Scan for the cell matching the given text and deliver its [X, Y] coordinate at center. 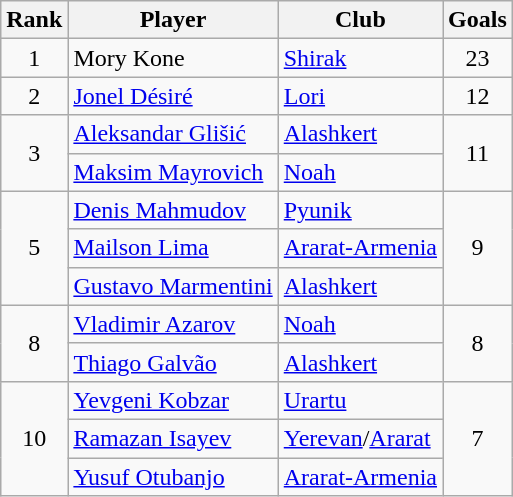
Denis Mahmudov [173, 210]
Ramazan Isayev [173, 438]
7 [478, 438]
Player [173, 20]
1 [34, 58]
Aleksandar Glišić [173, 134]
Pyunik [360, 210]
Shirak [360, 58]
12 [478, 96]
Maksim Mayrovich [173, 172]
Lori [360, 96]
Vladimir Azarov [173, 324]
5 [34, 248]
23 [478, 58]
2 [34, 96]
3 [34, 153]
Jonel Désiré [173, 96]
Urartu [360, 400]
Gustavo Marmentini [173, 286]
Thiago Galvão [173, 362]
Club [360, 20]
Mory Kone [173, 58]
Goals [478, 20]
10 [34, 438]
11 [478, 153]
9 [478, 248]
Mailson Lima [173, 248]
Yevgeni Kobzar [173, 400]
Yusuf Otubanjo [173, 477]
Rank [34, 20]
Yerevan/Ararat [360, 438]
